Detect which cell encompasses the target text, then output its [x, y] center coordinate. 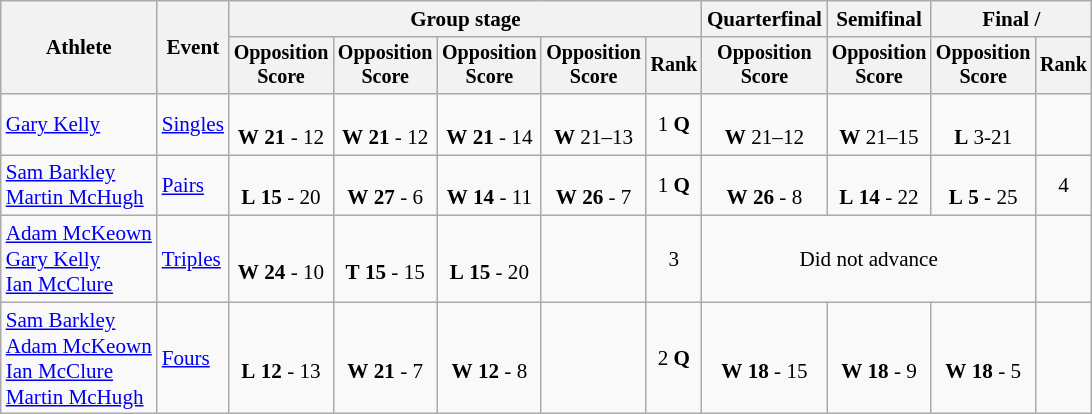
W 18 - 9 [879, 358]
Athlete [79, 48]
L 5 - 25 [983, 186]
W 14 - 11 [489, 186]
Triples [193, 259]
Event [193, 48]
L 14 - 22 [879, 186]
Gary Kelly [79, 124]
W 26 - 7 [593, 186]
2 Q [674, 358]
Sam BarkleyAdam McKeownIan McClureMartin McHugh [79, 358]
W 18 - 15 [764, 358]
W 26 - 8 [764, 186]
3 [674, 259]
4 [1063, 186]
Group stage [466, 18]
W 21–13 [593, 124]
Semifinal [879, 18]
Final / [1011, 18]
Pairs [193, 186]
L 12 - 13 [281, 358]
Quarterfinal [764, 18]
W 21 - 14 [489, 124]
W 18 - 5 [983, 358]
Did not advance [868, 259]
Adam McKeownGary KellyIan McClure [79, 259]
T 15 - 15 [385, 259]
W 21 - 7 [385, 358]
W 21–15 [879, 124]
W 12 - 8 [489, 358]
W 27 - 6 [385, 186]
W 21–12 [764, 124]
Singles [193, 124]
L 3-21 [983, 124]
Sam BarkleyMartin McHugh [79, 186]
W 24 - 10 [281, 259]
Fours [193, 358]
